Output the [x, y] coordinate of the center of the cell containing the given text.  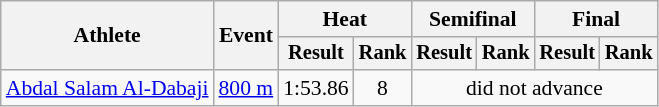
8 [383, 88]
800 m [246, 88]
Heat [344, 19]
did not advance [534, 88]
Athlete [108, 36]
Final [596, 19]
Semifinal [472, 19]
1:53.86 [316, 88]
Abdal Salam Al-Dabaji [108, 88]
Event [246, 36]
